Return [X, Y] of the center of cell containing provided text 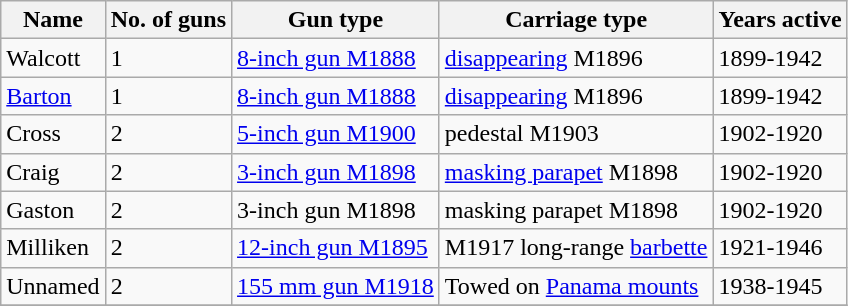
1938-1945 [780, 286]
pedestal M1903 [576, 134]
M1917 long-range barbette [576, 248]
1921-1946 [780, 248]
Walcott [53, 58]
12-inch gun M1895 [336, 248]
Barton [53, 96]
No. of guns [168, 20]
155 mm gun M1918 [336, 286]
Name [53, 20]
Gaston [53, 210]
5-inch gun M1900 [336, 134]
Unnamed [53, 286]
Gun type [336, 20]
Towed on Panama mounts [576, 286]
Carriage type [576, 20]
Cross [53, 134]
Craig [53, 172]
Years active [780, 20]
Milliken [53, 248]
